Search for the cell housing the specified text and yield its (X, Y) center coordinate. 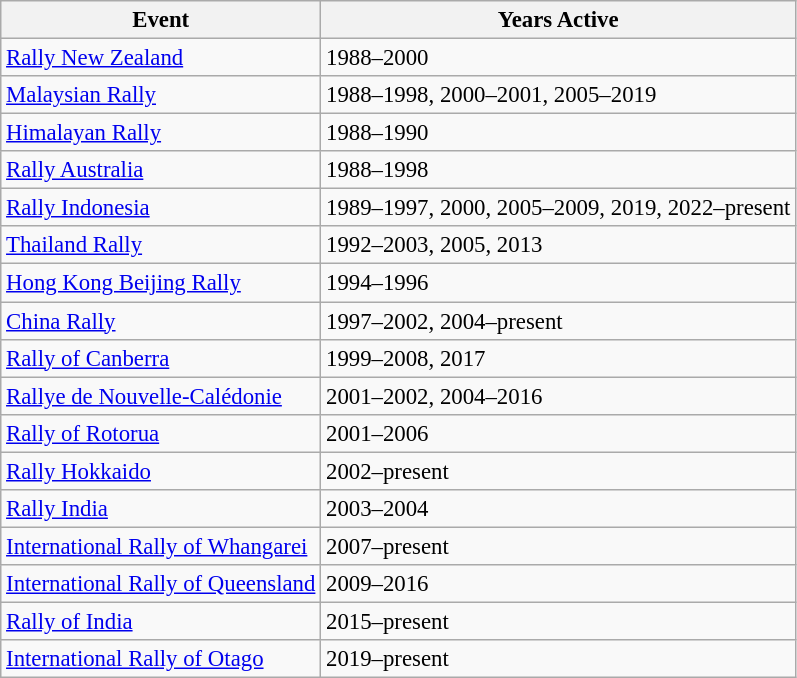
Rally New Zealand (161, 58)
Malaysian Rally (161, 95)
1992–2003, 2005, 2013 (558, 245)
1988–1998 (558, 170)
1988–1998, 2000–2001, 2005–2019 (558, 95)
International Rally of Otago (161, 659)
2002–present (558, 471)
Himalayan Rally (161, 133)
Rally Hokkaido (161, 471)
Rally of Rotorua (161, 433)
Rally Indonesia (161, 208)
2003–2004 (558, 509)
1999–2008, 2017 (558, 358)
1988–1990 (558, 133)
1994–1996 (558, 283)
1997–2002, 2004–present (558, 321)
Years Active (558, 20)
2015–present (558, 621)
Rally of Canberra (161, 358)
2007–present (558, 546)
Rally India (161, 509)
2001–2006 (558, 433)
Rally Australia (161, 170)
Event (161, 20)
1989–1997, 2000, 2005–2009, 2019, 2022–present (558, 208)
2019–present (558, 659)
International Rally of Queensland (161, 584)
Thailand Rally (161, 245)
International Rally of Whangarei (161, 546)
China Rally (161, 321)
Hong Kong Beijing Rally (161, 283)
2001–2002, 2004–2016 (558, 396)
Rallye de Nouvelle-Calédonie (161, 396)
2009–2016 (558, 584)
1988–2000 (558, 58)
Rally of India (161, 621)
